Determine the [x, y] coordinate at the center of the cell enclosing the given text.  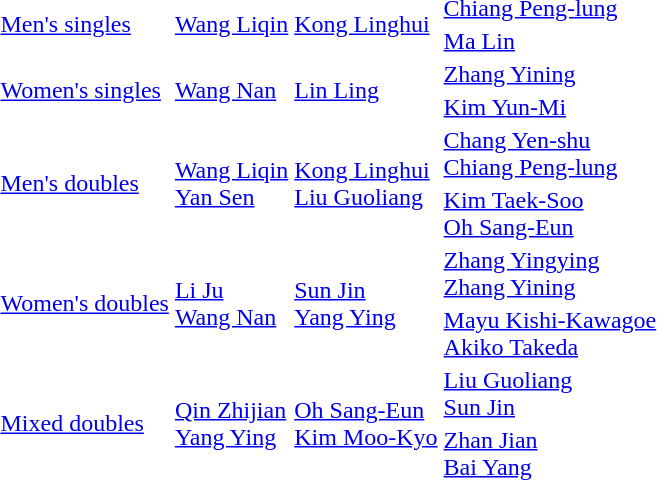
Kong Linghui Liu Guoliang [366, 184]
Sun Jin Yang Ying [366, 304]
Wang Liqin Yan Sen [231, 184]
Li Ju Wang Nan [231, 304]
Wang Nan [231, 90]
Lin Ling [366, 90]
